Return (x, y) of the center of cell containing provided text 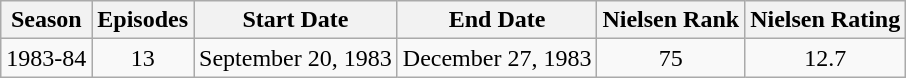
December 27, 1983 (497, 58)
Nielsen Rank (671, 20)
75 (671, 58)
Episodes (143, 20)
End Date (497, 20)
12.7 (826, 58)
Start Date (296, 20)
September 20, 1983 (296, 58)
13 (143, 58)
Season (46, 20)
1983-84 (46, 58)
Nielsen Rating (826, 20)
